Return the [X, Y] coordinate for the center point of the cell that contains the specified text.  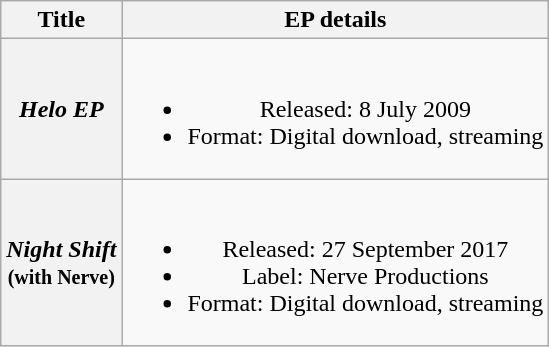
Helo EP [62, 109]
EP details [336, 20]
Released: 8 July 2009Format: Digital download, streaming [336, 109]
Night Shift (with Nerve) [62, 262]
Released: 27 September 2017Label: Nerve ProductionsFormat: Digital download, streaming [336, 262]
Title [62, 20]
